Scan for the cell matching the given text and deliver its (X, Y) coordinate at center. 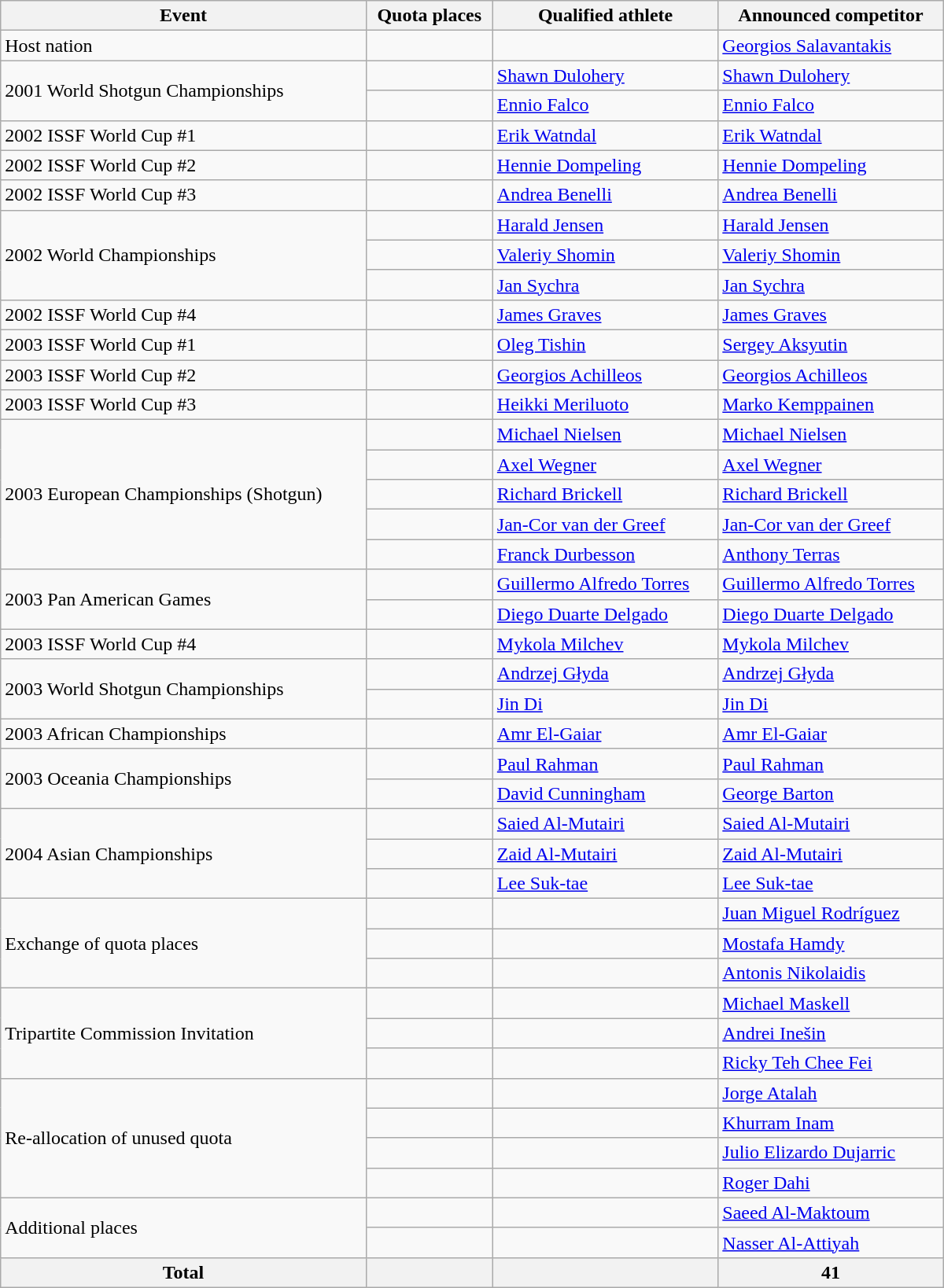
2002 ISSF World Cup #1 (183, 135)
2003 ISSF World Cup #1 (183, 344)
Mostafa Hamdy (831, 944)
Nasser Al-Attiyah (831, 1242)
2003 World Shotgun Championships (183, 689)
Exchange of quota places (183, 944)
Roger Dahi (831, 1183)
Jorge Atalah (831, 1093)
2002 ISSF World Cup #4 (183, 315)
2003 European Championships (Shotgun) (183, 495)
David Cunningham (605, 793)
Additional places (183, 1227)
Michael Maskell (831, 1003)
Antonis Nikolaidis (831, 973)
George Barton (831, 793)
Franck Durbesson (605, 554)
Marko Kemppainen (831, 405)
Anthony Terras (831, 554)
2003 ISSF World Cup #4 (183, 644)
2003 Oceania Championships (183, 778)
Quota places (430, 16)
2002 ISSF World Cup #3 (183, 195)
Tripartite Commission Invitation (183, 1033)
2002 ISSF World Cup #2 (183, 165)
Event (183, 16)
Georgios Salavantakis (831, 46)
2001 World Shotgun Championships (183, 90)
Re-allocation of unused quota (183, 1138)
Andrei Inešin (831, 1033)
Qualified athlete (605, 16)
2003 Pan American Games (183, 599)
2003 ISSF World Cup #2 (183, 375)
Ricky Teh Chee Fei (831, 1063)
2004 Asian Championships (183, 853)
Saeed Al-Maktoum (831, 1213)
41 (831, 1272)
Juan Miguel Rodríguez (831, 914)
Heikki Meriluoto (605, 405)
2003 ISSF World Cup #3 (183, 405)
Total (183, 1272)
Announced competitor (831, 16)
Sergey Aksyutin (831, 344)
Khurram Inam (831, 1123)
Julio Elizardo Dujarric (831, 1153)
2003 African Championships (183, 734)
Host nation (183, 46)
Oleg Tishin (605, 344)
2002 World Championships (183, 255)
